Search for the cell housing the specified text and yield its (X, Y) center coordinate. 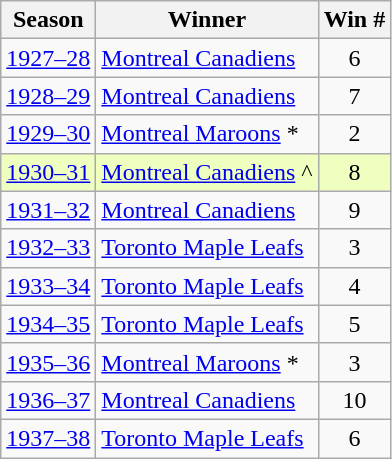
9 (354, 210)
4 (354, 286)
10 (354, 400)
1936–37 (48, 400)
1931–32 (48, 210)
Season (48, 20)
1933–34 (48, 286)
1927–28 (48, 58)
5 (354, 324)
1934–35 (48, 324)
1935–36 (48, 362)
Montreal Canadiens ^ (207, 172)
7 (354, 96)
8 (354, 172)
1928–29 (48, 96)
1932–33 (48, 248)
1930–31 (48, 172)
Win # (354, 20)
2 (354, 134)
Winner (207, 20)
1929–30 (48, 134)
1937–38 (48, 438)
